Search for the cell housing the specified text and yield its [X, Y] center coordinate. 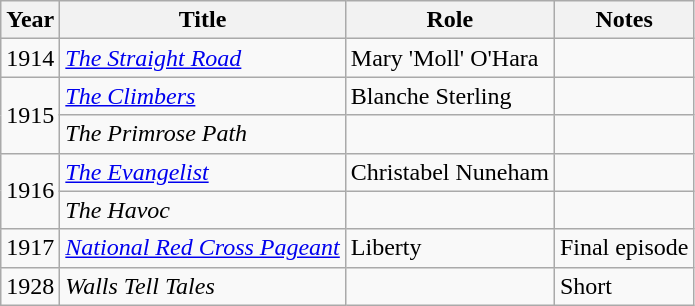
Blanche Sterling [450, 96]
Title [203, 20]
Christabel Nuneham [450, 172]
Role [450, 20]
Short [624, 286]
The Climbers [203, 96]
The Straight Road [203, 58]
1928 [30, 286]
1916 [30, 191]
Mary 'Moll' O'Hara [450, 58]
Walls Tell Tales [203, 286]
Notes [624, 20]
National Red Cross Pageant [203, 248]
1917 [30, 248]
Final episode [624, 248]
1914 [30, 58]
Year [30, 20]
The Havoc [203, 210]
1915 [30, 115]
The Primrose Path [203, 134]
Liberty [450, 248]
The Evangelist [203, 172]
